Determine the [X, Y] coordinate at the center of the cell enclosing the given text.  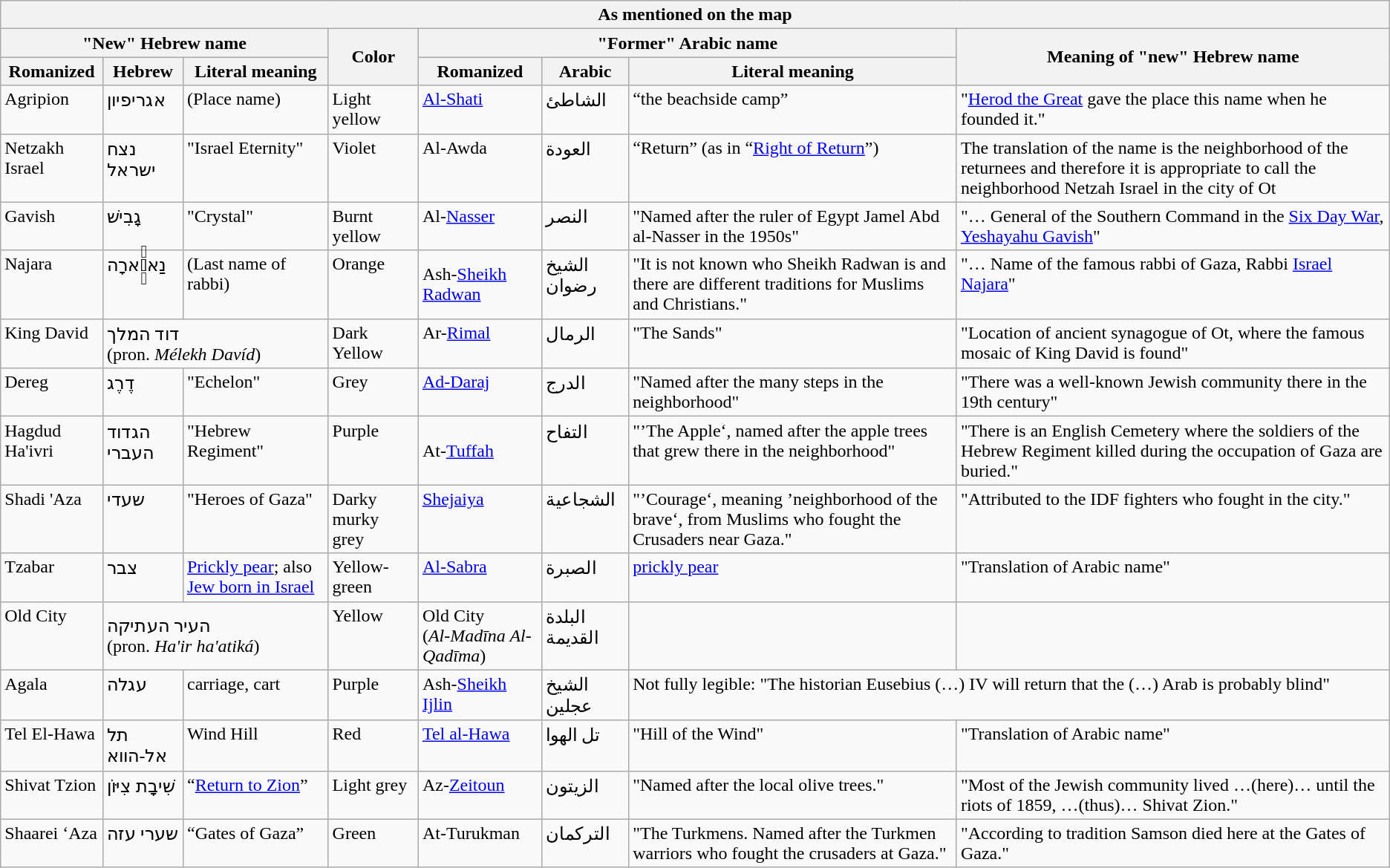
King David [52, 343]
الرمال [585, 343]
Hagdud Ha'ivri [52, 451]
"Herod the Great gave the place this name when he founded it." [1173, 110]
גָבִישׁ [143, 226]
"Most of the Jewish community lived …(here)… until the riots of 1859, …(thus)… Shivat Zion." [1173, 794]
Shejaiya [480, 519]
Tel El-Hawa [52, 745]
الشجاعية [585, 519]
Orange [373, 284]
Light grey [373, 794]
التركمان [585, 843]
נַאגָּ֗ארָה [143, 284]
تل الهوا [585, 745]
Green [373, 843]
צבר [143, 578]
Meaning of "new" Hebrew name [1173, 57]
"Named after the local olive trees." [793, 794]
Arabic [585, 71]
Light yellow [373, 110]
(Place name) [255, 110]
At-Tuffah [480, 451]
Ash-Sheikh Radwan [480, 284]
נצח ישראל [143, 168]
"Crystal" [255, 226]
الزيتون [585, 794]
העיר העתיקה (pron. Ha'ir ha'atiká) [215, 636]
"It is not known who Sheikh Radwan is and there are different traditions for Muslims and Christians." [793, 284]
Darky murky grey [373, 519]
"Israel Eternity" [255, 168]
Netzakh Israel [52, 168]
Red [373, 745]
"Former" Arabic name [688, 43]
Al-Sabra [480, 578]
"The Sands" [793, 343]
“the beachside camp” [793, 110]
Shivat Tzion [52, 794]
Yellow-green [373, 578]
"According to tradition Samson died here at the Gates of Gaza." [1173, 843]
"’Courage‘, meaning ’neighborhood of the brave‘, from Muslims who fought the Crusaders near Gaza." [793, 519]
שעדי [143, 519]
Prickly pear; also Jew born in Israel [255, 578]
As mentioned on the map [695, 15]
Ash-Sheikh Ijlin [480, 695]
التفاح [585, 451]
"… General of the Southern Command in the Six Day War, Yeshayahu Gavish" [1173, 226]
Al-Awda [480, 168]
“Return” (as in “Right of Return”) [793, 168]
Tel al-Hawa [480, 745]
carriage, cart [255, 695]
الشيخ عجلين [585, 695]
"Echelon" [255, 392]
Ad-Daraj [480, 392]
الصبرة [585, 578]
"Heroes of Gaza" [255, 519]
"’The Apple‘, named after the apple trees that grew there in the neighborhood" [793, 451]
Not fully legible: "The historian Eusebius (…) IV will return that the (…) Arab is probably blind" [1010, 695]
דוד המלך (pron. Mélekh Davíd) [215, 343]
Dereg [52, 392]
Hebrew [143, 71]
Color [373, 57]
"Named after the many steps in the neighborhood" [793, 392]
Az-Zeitoun [480, 794]
Shaarei ‘Aza [52, 843]
שערי עזה [143, 843]
Agripion [52, 110]
אגריפיון [143, 110]
Al-Shati [480, 110]
Gavish [52, 226]
דֶרֶג [143, 392]
Dark Yellow [373, 343]
“Return to Zion” [255, 794]
"… Name of the famous rabbi of Gaza, Rabbi Israel Najara" [1173, 284]
Old City(Al-Madīna Al-Qadīma) [480, 636]
הגדוד העברי [143, 451]
Shadi 'Aza [52, 519]
العودة [585, 168]
Burnt yellow [373, 226]
Yellow [373, 636]
Wind Hill [255, 745]
Agala [52, 695]
“Gates of Gaza” [255, 843]
Violet [373, 168]
البلدة القديمة [585, 636]
Ar-Rimal [480, 343]
"New" Hebrew name [165, 43]
"There was a well-known Jewish community there in the 19th century" [1173, 392]
(Last name of rabbi) [255, 284]
עגלה [143, 695]
At-Turukman [480, 843]
الشاطئ [585, 110]
"The Turkmens. Named after the Turkmen warriors who fought the crusaders at Gaza." [793, 843]
الدرج [585, 392]
שִׁיבָת צִיּוֹן [143, 794]
תל אל-הווא [143, 745]
Najara [52, 284]
Old City [52, 636]
"Location of ancient synagogue of Ot, where the famous mosaic of King David is found" [1173, 343]
prickly pear [793, 578]
النصر [585, 226]
"There is an English Cemetery where the soldiers of the Hebrew Regiment killed during the occupation of Gaza are buried." [1173, 451]
Tzabar [52, 578]
"Hill of the Wind" [793, 745]
Grey [373, 392]
الشيخ رضوان [585, 284]
"Hebrew Regiment" [255, 451]
"Named after the ruler of Egypt Jamel Abd al-Nasser in the 1950s" [793, 226]
"Attributed to the IDF fighters who fought in the city." [1173, 519]
Al-Nasser [480, 226]
